Provide the (X, Y) coordinate of the cell's center where the given text is located.  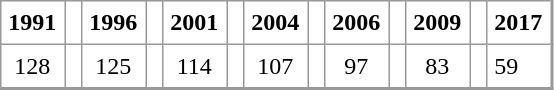
2017 (518, 23)
97 (356, 66)
125 (113, 66)
107 (275, 66)
59 (518, 66)
2006 (356, 23)
114 (194, 66)
2009 (437, 23)
2001 (194, 23)
1991 (32, 23)
1996 (113, 23)
128 (32, 66)
83 (437, 66)
2004 (275, 23)
